Extract the [x, y] coordinate from the center of the cell holding the provided text.  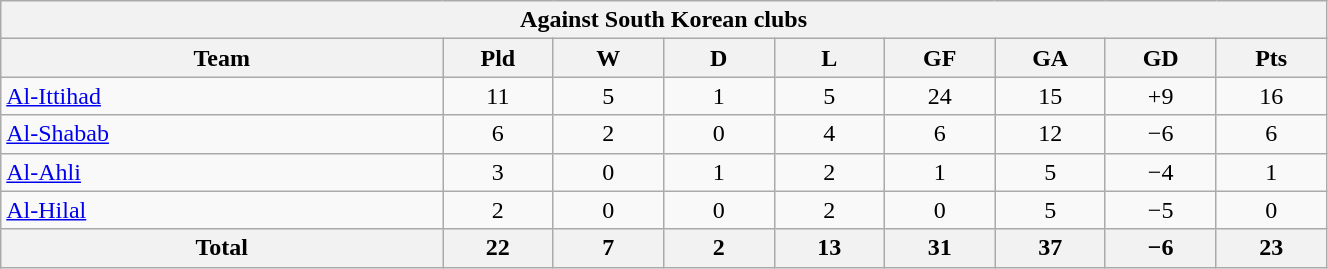
Al-Ittihad [222, 96]
Team [222, 58]
D [719, 58]
37 [1050, 248]
24 [939, 96]
15 [1050, 96]
−4 [1160, 172]
12 [1050, 134]
−5 [1160, 210]
L [829, 58]
Al-Shabab [222, 134]
W [608, 58]
GA [1050, 58]
4 [829, 134]
Pts [1272, 58]
11 [498, 96]
Al-Hilal [222, 210]
23 [1272, 248]
31 [939, 248]
7 [608, 248]
GD [1160, 58]
Al-Ahli [222, 172]
13 [829, 248]
16 [1272, 96]
22 [498, 248]
GF [939, 58]
Against South Korean clubs [664, 20]
Total [222, 248]
+9 [1160, 96]
Pld [498, 58]
3 [498, 172]
